Locate the cell with the specified text and output its (x, y) center coordinate. 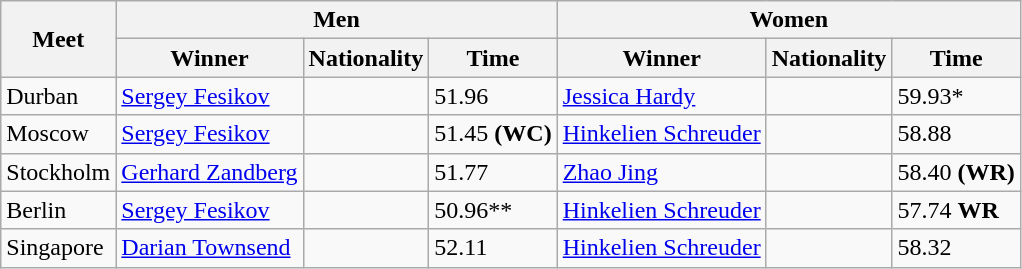
Meet (58, 39)
58.32 (956, 248)
Men (336, 20)
Singapore (58, 248)
Darian Townsend (210, 248)
Berlin (58, 210)
51.45 (WC) (493, 134)
51.96 (493, 96)
Jessica Hardy (662, 96)
Zhao Jing (662, 172)
52.11 (493, 248)
51.77 (493, 172)
57.74 WR (956, 210)
Gerhard Zandberg (210, 172)
Women (788, 20)
Durban (58, 96)
59.93* (956, 96)
50.96** (493, 210)
58.88 (956, 134)
58.40 (WR) (956, 172)
Stockholm (58, 172)
Moscow (58, 134)
